Extract the (x, y) coordinate from the center of the cell holding the provided text.  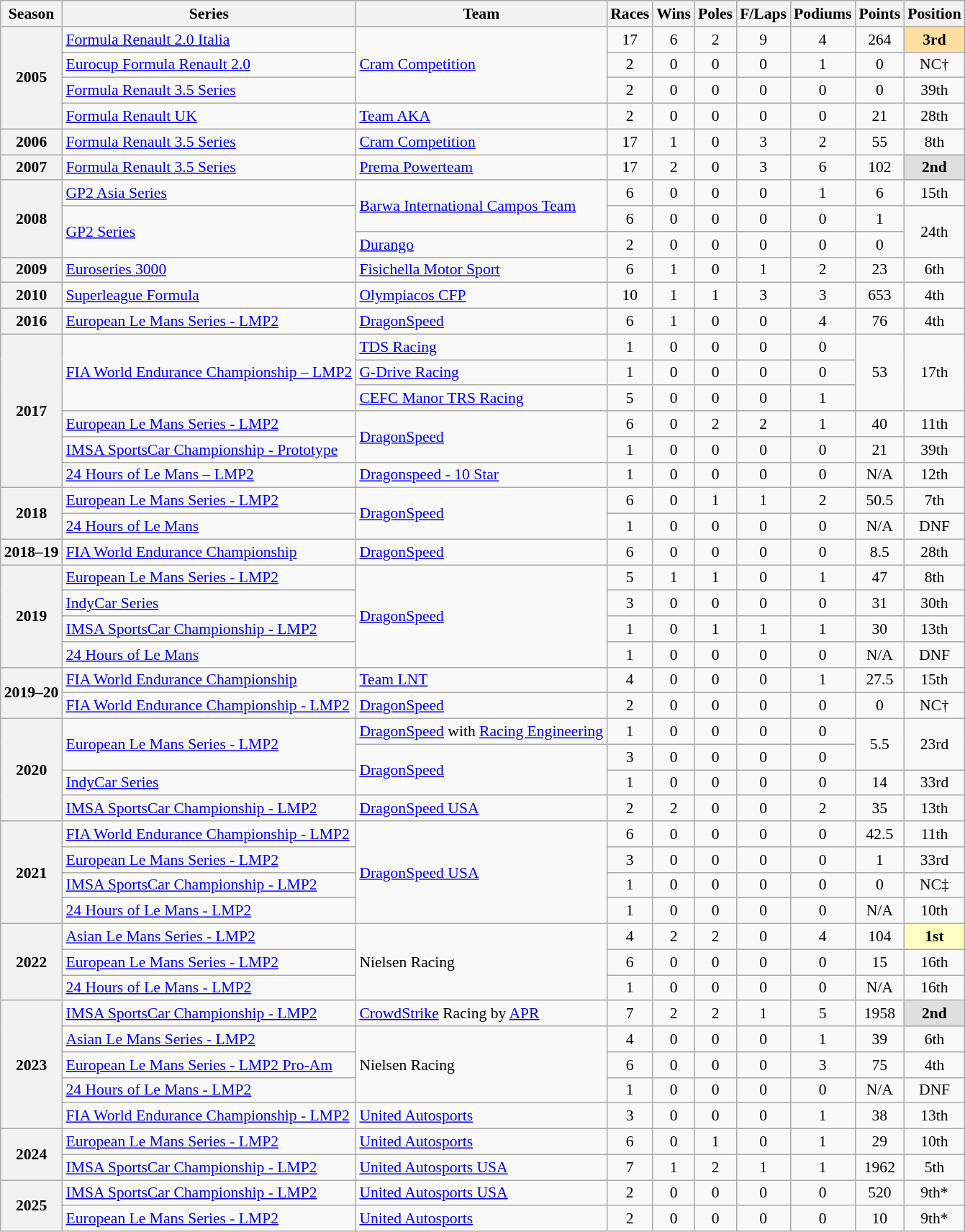
2024 (32, 1154)
NC‡ (934, 885)
Eurocup Formula Renault 2.0 (209, 65)
24 Hours of Le Mans – LMP2 (209, 475)
2018–19 (32, 552)
IMSA SportsCar Championship - Prototype (209, 450)
F/Laps (763, 14)
Series (209, 14)
Position (934, 14)
Podiums (823, 14)
264 (880, 40)
Prema Powerteam (481, 168)
Dragonspeed - 10 Star (481, 475)
1962 (880, 1167)
2020 (32, 770)
55 (880, 142)
European Le Mans Series - LMP2 Pro-Am (209, 1065)
2022 (32, 963)
29 (880, 1142)
23rd (934, 744)
Team AKA (481, 117)
104 (880, 937)
Points (880, 14)
23 (880, 270)
50.5 (880, 501)
102 (880, 168)
Olympiacos CFP (481, 296)
76 (880, 322)
5.5 (880, 744)
DragonSpeed with Racing Engineering (481, 732)
CrowdStrike Racing by APR (481, 1014)
2005 (32, 78)
39 (880, 1039)
653 (880, 296)
14 (880, 783)
Formula Renault UK (209, 117)
5th (934, 1167)
40 (880, 424)
12th (934, 475)
GP2 Series (209, 232)
1958 (880, 1014)
30 (880, 629)
15 (880, 962)
31 (880, 604)
FIA World Endurance Championship – LMP2 (209, 373)
TDS Racing (481, 347)
2007 (32, 168)
2016 (32, 322)
G-Drive Racing (481, 373)
3rd (934, 40)
2009 (32, 270)
2019 (32, 616)
Superleague Formula (209, 296)
27.5 (880, 680)
35 (880, 809)
Formula Renault 2.0 Italia (209, 40)
Fisichella Motor Sport (481, 270)
24th (934, 232)
2025 (32, 1206)
9 (763, 40)
Barwa International Campos Team (481, 206)
7th (934, 501)
75 (880, 1065)
Wins (674, 14)
2019–20 (32, 692)
520 (880, 1193)
Euroseries 3000 (209, 270)
2008 (32, 219)
GP2 Asia Series (209, 194)
8.5 (880, 552)
2023 (32, 1065)
2018 (32, 514)
Durango (481, 245)
30th (934, 604)
47 (880, 578)
Poles (715, 14)
CEFC Manor TRS Racing (481, 399)
53 (880, 373)
42.5 (880, 834)
2010 (32, 296)
17th (934, 373)
Team LNT (481, 680)
Season (32, 14)
1st (934, 937)
Team (481, 14)
38 (880, 1116)
Races (630, 14)
2017 (32, 411)
2021 (32, 872)
2006 (32, 142)
